Detect which cell encompasses the target text, then output its [X, Y] center coordinate. 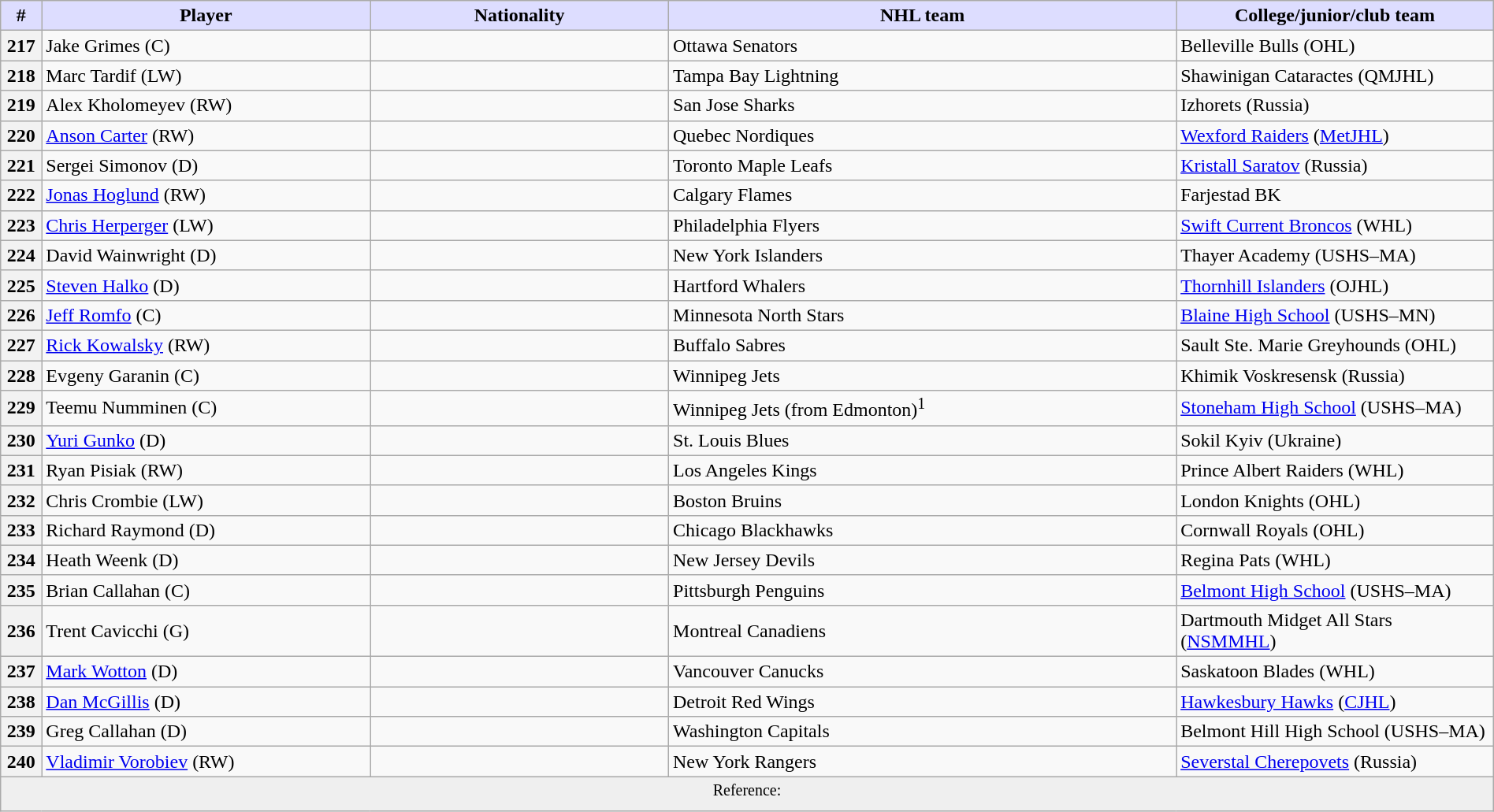
Mark Wotton (D) [206, 672]
Wexford Raiders (MetJHL) [1335, 135]
Regina Pats (WHL) [1335, 560]
Brian Callahan (C) [206, 590]
Yuri Gunko (D) [206, 440]
Calgary Flames [923, 195]
New York Rangers [923, 762]
Ryan Pisiak (RW) [206, 470]
Anson Carter (RW) [206, 135]
Los Angeles Kings [923, 470]
Steven Halko (D) [206, 285]
Hawkesbury Hawks (CJHL) [1335, 702]
Belmont High School (USHS–MA) [1335, 590]
Swift Current Broncos (WHL) [1335, 225]
Jeff Romfo (C) [206, 315]
Kristall Saratov (Russia) [1335, 165]
College/junior/club team [1335, 16]
Farjestad BK [1335, 195]
Severstal Cherepovets (Russia) [1335, 762]
239 [21, 732]
226 [21, 315]
Hartford Whalers [923, 285]
Sergei Simonov (D) [206, 165]
240 [21, 762]
Vladimir Vorobiev (RW) [206, 762]
Evgeny Garanin (C) [206, 376]
David Wainwright (D) [206, 255]
234 [21, 560]
Philadelphia Flyers [923, 225]
New York Islanders [923, 255]
Thayer Academy (USHS–MA) [1335, 255]
Marc Tardif (LW) [206, 76]
Khimik Voskresensk (Russia) [1335, 376]
Tampa Bay Lightning [923, 76]
Sault Ste. Marie Greyhounds (OHL) [1335, 345]
New Jersey Devils [923, 560]
Ottawa Senators [923, 46]
224 [21, 255]
220 [21, 135]
229 [21, 408]
Buffalo Sabres [923, 345]
228 [21, 376]
Jake Grimes (C) [206, 46]
Thornhill Islanders (OJHL) [1335, 285]
# [21, 16]
238 [21, 702]
Chris Herperger (LW) [206, 225]
236 [21, 630]
Quebec Nordiques [923, 135]
Chicago Blackhawks [923, 530]
Minnesota North Stars [923, 315]
Teemu Numminen (C) [206, 408]
Alex Kholomeyev (RW) [206, 106]
Dan McGillis (D) [206, 702]
Player [206, 16]
232 [21, 500]
NHL team [923, 16]
Rick Kowalsky (RW) [206, 345]
Richard Raymond (D) [206, 530]
Blaine High School (USHS–MN) [1335, 315]
230 [21, 440]
Winnipeg Jets [923, 376]
225 [21, 285]
237 [21, 672]
Detroit Red Wings [923, 702]
Vancouver Canucks [923, 672]
Izhorets (Russia) [1335, 106]
221 [21, 165]
Heath Weenk (D) [206, 560]
Washington Capitals [923, 732]
Winnipeg Jets (from Edmonton)1 [923, 408]
Reference: [747, 794]
Saskatoon Blades (WHL) [1335, 672]
227 [21, 345]
Belmont Hill High School (USHS–MA) [1335, 732]
Trent Cavicchi (G) [206, 630]
Sokil Kyiv (Ukraine) [1335, 440]
Shawinigan Cataractes (QMJHL) [1335, 76]
218 [21, 76]
Nationality [520, 16]
Belleville Bulls (OHL) [1335, 46]
St. Louis Blues [923, 440]
Greg Callahan (D) [206, 732]
Stoneham High School (USHS–MA) [1335, 408]
219 [21, 106]
235 [21, 590]
London Knights (OHL) [1335, 500]
Montreal Canadiens [923, 630]
Prince Albert Raiders (WHL) [1335, 470]
223 [21, 225]
222 [21, 195]
233 [21, 530]
Jonas Hoglund (RW) [206, 195]
Chris Crombie (LW) [206, 500]
Boston Bruins [923, 500]
San Jose Sharks [923, 106]
Pittsburgh Penguins [923, 590]
Dartmouth Midget All Stars (NSMMHL) [1335, 630]
Toronto Maple Leafs [923, 165]
217 [21, 46]
Cornwall Royals (OHL) [1335, 530]
231 [21, 470]
